Return (x, y) of the center of cell containing provided text 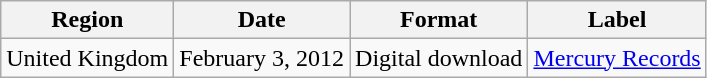
Date (262, 20)
February 3, 2012 (262, 58)
Digital download (439, 58)
Region (88, 20)
United Kingdom (88, 58)
Label (617, 20)
Format (439, 20)
Mercury Records (617, 58)
